Search for the cell housing the specified text and yield its [X, Y] center coordinate. 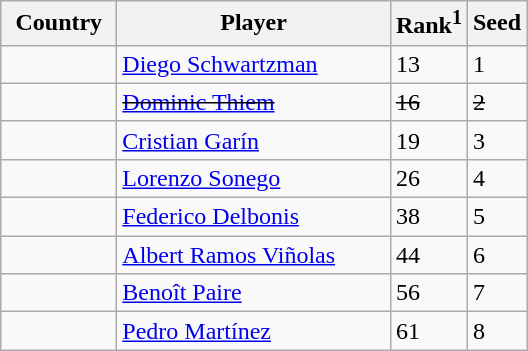
Benoît Paire [254, 293]
61 [428, 331]
3 [496, 140]
Country [59, 24]
Pedro Martínez [254, 331]
13 [428, 64]
19 [428, 140]
Cristian Garín [254, 140]
Rank1 [428, 24]
5 [496, 217]
6 [496, 255]
44 [428, 255]
Diego Schwartzman [254, 64]
4 [496, 178]
26 [428, 178]
Player [254, 24]
Lorenzo Sonego [254, 178]
56 [428, 293]
2 [496, 102]
Albert Ramos Viñolas [254, 255]
Seed [496, 24]
8 [496, 331]
7 [496, 293]
Dominic Thiem [254, 102]
38 [428, 217]
1 [496, 64]
Federico Delbonis [254, 217]
16 [428, 102]
